Locate the cell with the specified text and output its [X, Y] center coordinate. 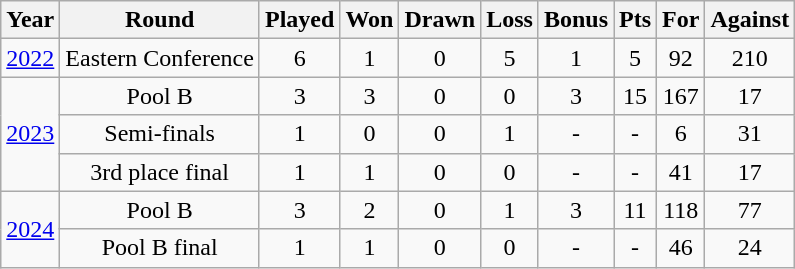
210 [750, 58]
Year [30, 20]
Played [299, 20]
167 [681, 96]
2023 [30, 134]
11 [636, 210]
24 [750, 248]
2 [370, 210]
Pts [636, 20]
2022 [30, 58]
Loss [510, 20]
2024 [30, 229]
77 [750, 210]
Semi-finals [160, 134]
3rd place final [160, 172]
Eastern Conference [160, 58]
Pool B final [160, 248]
Round [160, 20]
For [681, 20]
15 [636, 96]
Against [750, 20]
31 [750, 134]
Drawn [440, 20]
Won [370, 20]
46 [681, 248]
92 [681, 58]
118 [681, 210]
Bonus [576, 20]
41 [681, 172]
